Identify which cell holds the provided text, then report its [X, Y] central coordinate. 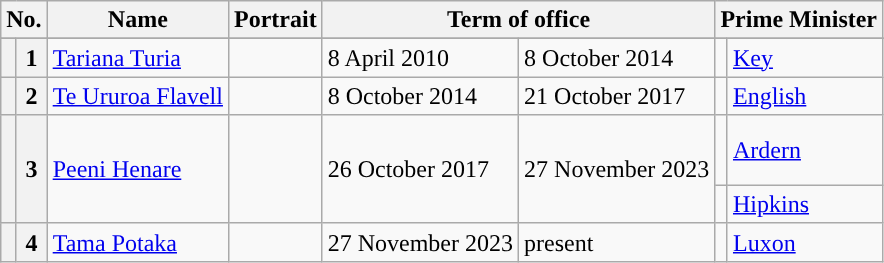
Name [138, 20]
4 [32, 242]
3 [32, 169]
Portrait [275, 20]
English [804, 96]
8 April 2010 [420, 58]
Peeni Henare [138, 169]
26 October 2017 [420, 169]
Tariana Turia [138, 58]
Hipkins [804, 204]
Tama Potaka [138, 242]
Ardern [804, 150]
No. [24, 20]
Luxon [804, 242]
Prime Minister [799, 20]
2 [32, 96]
Te Ururoa Flavell [138, 96]
present [617, 242]
21 October 2017 [617, 96]
Term of office [518, 20]
Key [804, 58]
1 [32, 58]
